Identify which cell holds the provided text, then report its (x, y) central coordinate. 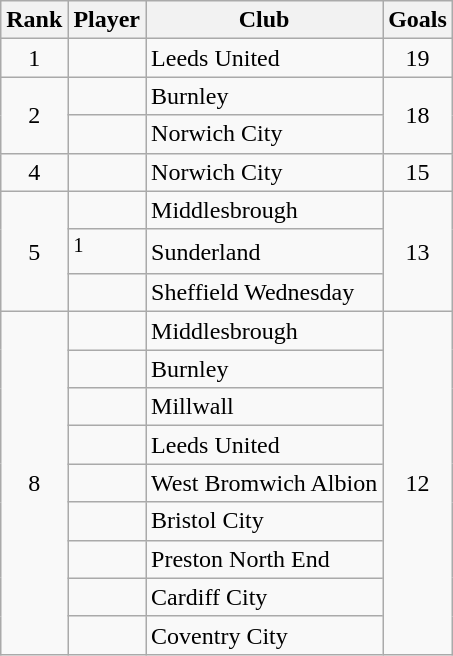
12 (418, 484)
Goals (418, 20)
Sunderland (264, 252)
18 (418, 115)
4 (34, 172)
Preston North End (264, 559)
19 (418, 58)
Sheffield Wednesday (264, 293)
Cardiff City (264, 597)
Bristol City (264, 521)
West Bromwich Albion (264, 483)
8 (34, 484)
5 (34, 252)
13 (418, 252)
15 (418, 172)
Player (107, 20)
Coventry City (264, 635)
Rank (34, 20)
Club (264, 20)
2 (34, 115)
Millwall (264, 407)
